Find where the given text appears and provide that cell's center as (X, Y) coordinate. 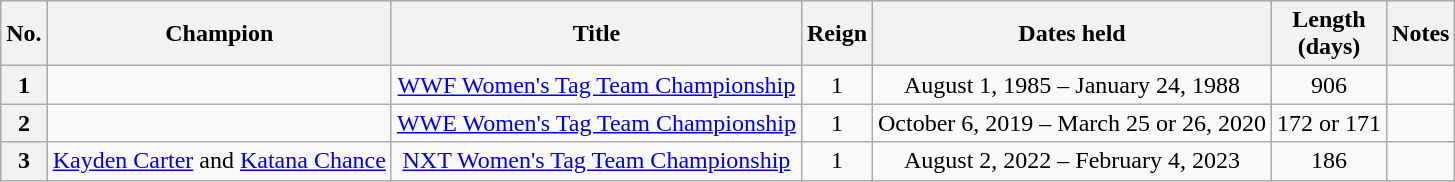
3 (24, 161)
172 or 171 (1330, 123)
Reign (836, 34)
2 (24, 123)
October 6, 2019 – March 25 or 26, 2020 (1072, 123)
186 (1330, 161)
Length(days) (1330, 34)
WWF Women's Tag Team Championship (596, 85)
Notes (1421, 34)
WWE Women's Tag Team Championship (596, 123)
August 2, 2022 – February 4, 2023 (1072, 161)
August 1, 1985 – January 24, 1988 (1072, 85)
Kayden Carter and Katana Chance (219, 161)
NXT Women's Tag Team Championship (596, 161)
Dates held (1072, 34)
Title (596, 34)
Champion (219, 34)
No. (24, 34)
906 (1330, 85)
